Detect which cell encompasses the target text, then output its [x, y] center coordinate. 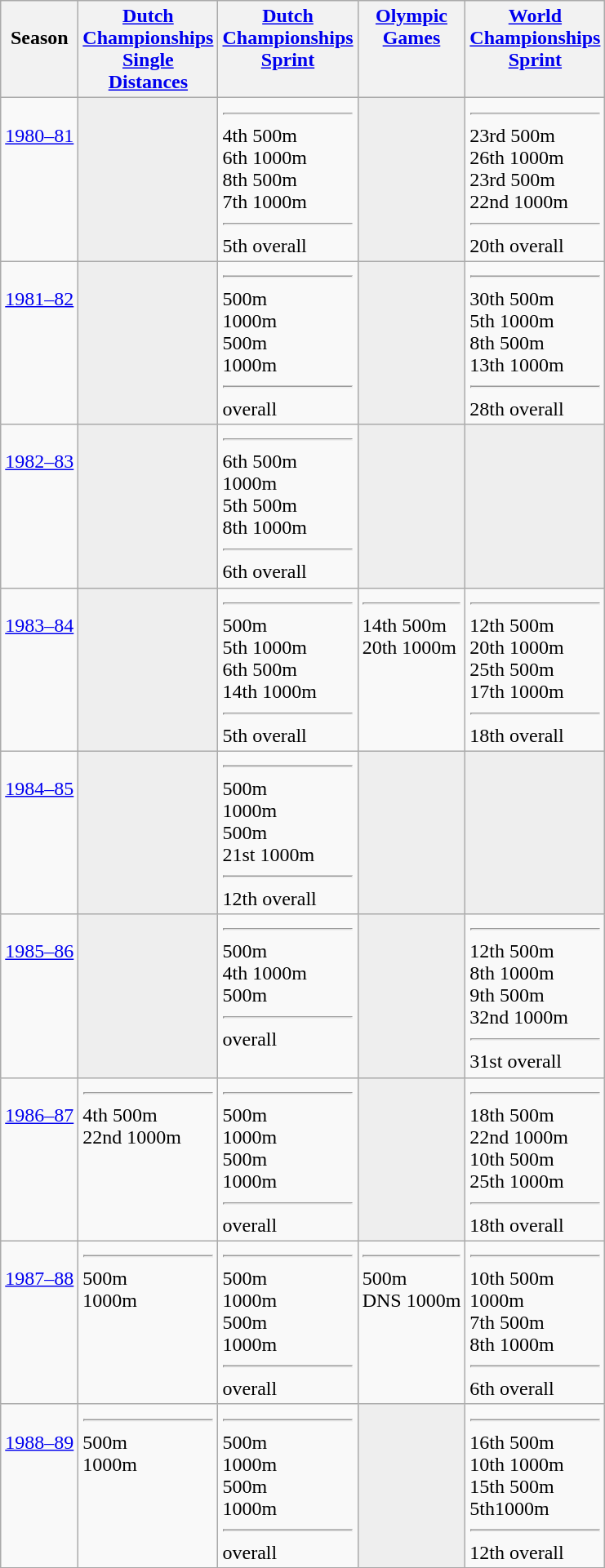
500m 1000m 500m 21st 1000m 12th overall [287, 833]
16th 500m 10th 1000m 15th 500m 5th1000m 12th overall [536, 1486]
500m 5th 1000m 6th 500m 14th 1000m 5th overall [287, 669]
1980–81 [39, 180]
1983–84 [39, 669]
1984–85 [39, 833]
30th 500m 5th 1000m 8th 500m 13th 1000m 28th overall [536, 343]
500m DNS 1000m [411, 1322]
14th 500m 20th 1000m [411, 669]
1987–88 [39, 1322]
1985–86 [39, 996]
10th 500m 1000m 7th 500m 8th 1000m 6th overall [536, 1322]
1982–83 [39, 506]
World Championships Sprint [536, 49]
1986–87 [39, 1159]
4th 500m 6th 1000m 8th 500m 7th 1000m 5th overall [287, 180]
Dutch Championships Single Distances [149, 49]
12th 500m 20th 1000m 25th 500m 17th 1000m 18th overall [536, 669]
1981–82 [39, 343]
1988–89 [39, 1486]
Dutch Championships Sprint [287, 49]
4th 500m 22nd 1000m [149, 1159]
23rd 500m 26th 1000m 23rd 500m 22nd 1000m 20th overall [536, 180]
500m 4th 1000m 500m overall [287, 996]
Season [39, 49]
6th 500m 1000m 5th 500m 8th 1000m 6th overall [287, 506]
18th 500m 22nd 1000m 10th 500m 25th 1000m 18th overall [536, 1159]
Olympic Games [411, 49]
12th 500m 8th 1000m 9th 500m 32nd 1000m 31st overall [536, 996]
